Output the (X, Y) coordinate of the center of the cell containing the given text.  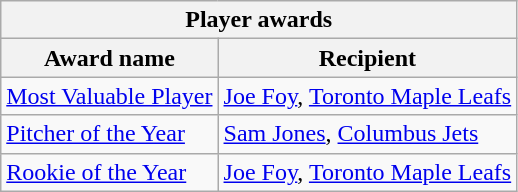
Pitcher of the Year (110, 134)
Rookie of the Year (110, 172)
Award name (110, 58)
Most Valuable Player (110, 96)
Sam Jones, Columbus Jets (368, 134)
Player awards (259, 20)
Recipient (368, 58)
